From the cell containing the given text, extract its center point as [X, Y] coordinate. 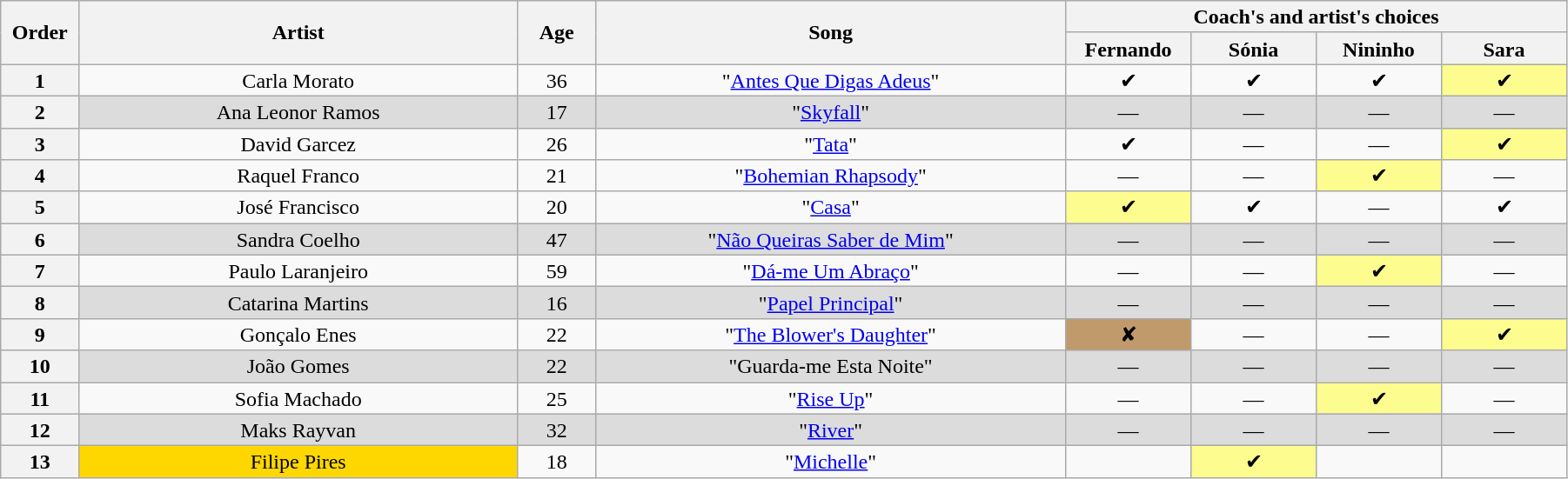
Sara [1504, 49]
6 [40, 240]
"Rise Up" [831, 398]
26 [557, 144]
Paulo Laranjeiro [298, 271]
4 [40, 176]
"Não Queiras Saber de Mim" [831, 240]
7 [40, 271]
João Gomes [298, 367]
Raquel Franco [298, 176]
2 [40, 111]
"Guarda-me Esta Noite" [831, 367]
Fernando [1129, 49]
Song [831, 33]
Artist [298, 33]
"Bohemian Rhapsody" [831, 176]
9 [40, 334]
"Dá-me Um Abraço" [831, 271]
10 [40, 367]
Sofia Machado [298, 398]
13 [40, 462]
5 [40, 207]
32 [557, 429]
36 [557, 80]
Ana Leonor Ramos [298, 111]
20 [557, 207]
21 [557, 176]
David Garcez [298, 144]
Sandra Coelho [298, 240]
✘ [1129, 334]
"Casa" [831, 207]
"The Blower's Daughter" [831, 334]
Age [557, 33]
José Francisco [298, 207]
18 [557, 462]
"River" [831, 429]
"Tata" [831, 144]
"Skyfall" [831, 111]
Catarina Martins [298, 303]
11 [40, 398]
8 [40, 303]
Nininho [1378, 49]
3 [40, 144]
47 [557, 240]
1 [40, 80]
12 [40, 429]
59 [557, 271]
"Papel Principal" [831, 303]
Coach's and artist's choices [1317, 17]
"Antes Que Digas Adeus" [831, 80]
16 [557, 303]
Carla Morato [298, 80]
Order [40, 33]
Filipe Pires [298, 462]
25 [557, 398]
Gonçalo Enes [298, 334]
Sónia [1254, 49]
Maks Rayvan [298, 429]
17 [557, 111]
"Michelle" [831, 462]
